From the cell containing the given text, extract its center point as (x, y) coordinate. 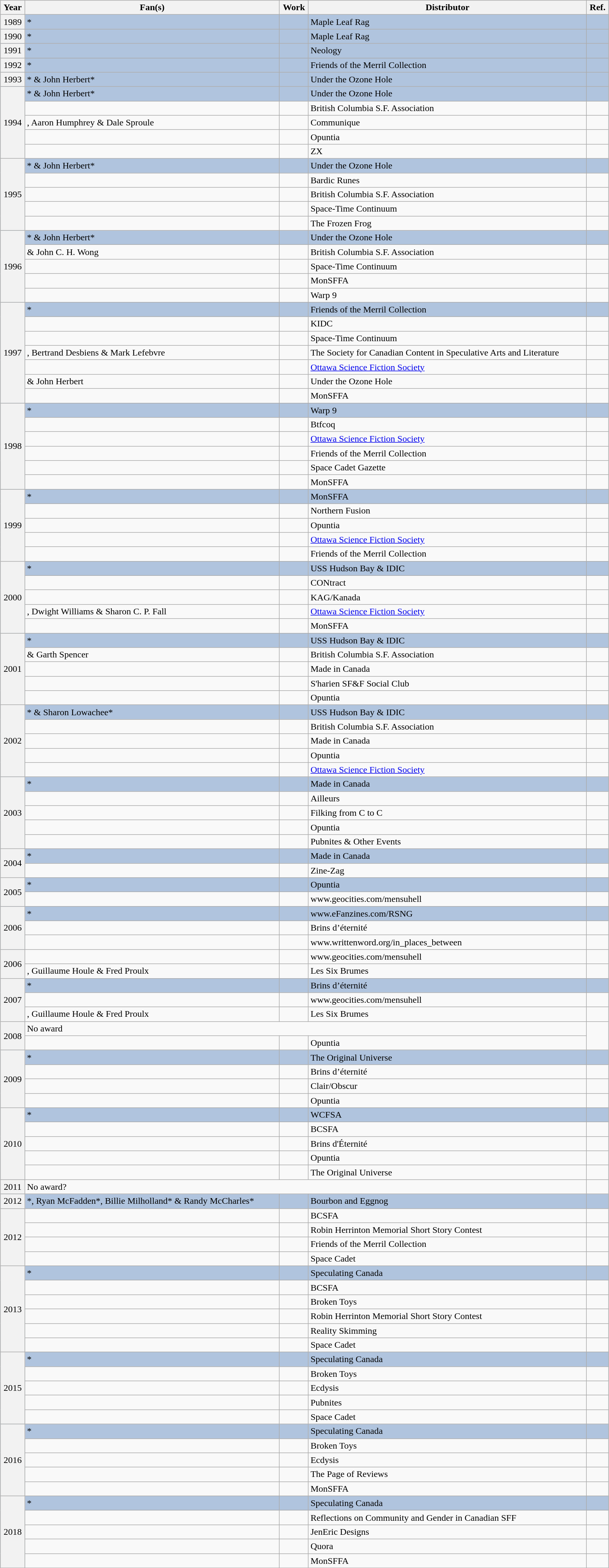
Ref. (598, 8)
2015 (13, 1388)
Ailleurs (447, 798)
KAG/Kanada (447, 597)
CONtract (447, 583)
2009 (13, 1079)
, Dwight Williams & Sharon C. P. Fall (152, 611)
1995 (13, 194)
, Aaron Humphrey & Dale Sproule (152, 122)
2003 (13, 813)
1998 (13, 446)
Reality Skimming (447, 1330)
Fan(s) (152, 8)
1996 (13, 266)
2000 (13, 597)
Work (294, 8)
Pubnites & Other Events (447, 841)
*, Ryan McFadden*, Billie Milholland* & Randy McCharles* (152, 1201)
Communique (447, 122)
1990 (13, 36)
No award? (306, 1187)
WCFSA (447, 1115)
2011 (13, 1187)
Quora (447, 1546)
2002 (13, 741)
1991 (13, 51)
1992 (13, 65)
Pubnites (447, 1403)
& John Herbert (152, 381)
The Page of Reviews (447, 1474)
ZX (447, 151)
2010 (13, 1144)
2004 (13, 863)
No award (306, 1028)
JenEric Designs (447, 1532)
Brins d'Éternité (447, 1144)
Space Cadet Gazette (447, 468)
2018 (13, 1532)
2008 (13, 1036)
Zine-Zag (447, 870)
2013 (13, 1309)
Filking from C to C (447, 813)
1997 (13, 353)
S'harien SF&F Social Club (447, 683)
Distributor (447, 8)
& Garth Spencer (152, 655)
2016 (13, 1460)
The Society for Canadian Content in Speculative Arts and Literature (447, 353)
Year (13, 8)
KIDC (447, 324)
1999 (13, 525)
Reflections on Community and Gender in Canadian SFF (447, 1517)
1993 (13, 79)
Btfcoq (447, 425)
& John C. H. Wong (152, 252)
2007 (13, 1000)
Bardic Runes (447, 180)
Bourbon and Eggnog (447, 1201)
1994 (13, 122)
1989 (13, 22)
Neology (447, 51)
* & Sharon Lowachee* (152, 712)
2001 (13, 669)
The Frozen Frog (447, 223)
2005 (13, 892)
Clair/Obscur (447, 1086)
www.eFanzines.com/RSNG (447, 914)
, Bertrand Desbiens & Mark Lefebvre (152, 353)
www.writtenword.org/in_places_between (447, 942)
Northern Fusion (447, 511)
